Detect which cell encompasses the target text, then output its [X, Y] center coordinate. 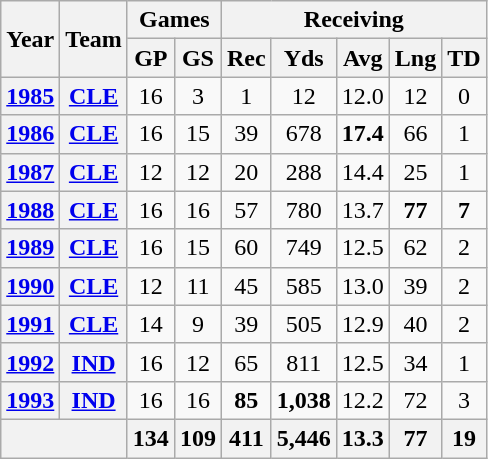
19 [464, 438]
749 [304, 248]
811 [304, 362]
Team [94, 39]
57 [246, 210]
9 [198, 324]
17.4 [362, 134]
134 [150, 438]
1986 [30, 134]
Yds [304, 58]
109 [198, 438]
585 [304, 286]
85 [246, 400]
780 [304, 210]
12.0 [362, 96]
678 [304, 134]
1987 [30, 172]
Lng [415, 58]
1989 [30, 248]
GP [150, 58]
66 [415, 134]
Year [30, 39]
20 [246, 172]
1991 [30, 324]
GS [198, 58]
7 [464, 210]
25 [415, 172]
1993 [30, 400]
505 [304, 324]
288 [304, 172]
1985 [30, 96]
Avg [362, 58]
13.7 [362, 210]
411 [246, 438]
65 [246, 362]
34 [415, 362]
13.3 [362, 438]
Receiving [354, 20]
72 [415, 400]
1992 [30, 362]
45 [246, 286]
14 [150, 324]
1,038 [304, 400]
12.9 [362, 324]
0 [464, 96]
TD [464, 58]
Rec [246, 58]
Games [174, 20]
60 [246, 248]
40 [415, 324]
1990 [30, 286]
12.2 [362, 400]
1988 [30, 210]
5,446 [304, 438]
13.0 [362, 286]
62 [415, 248]
14.4 [362, 172]
11 [198, 286]
